Pinpoint the cell where the given text exists, returning its [x, y] midpoint coordinate. 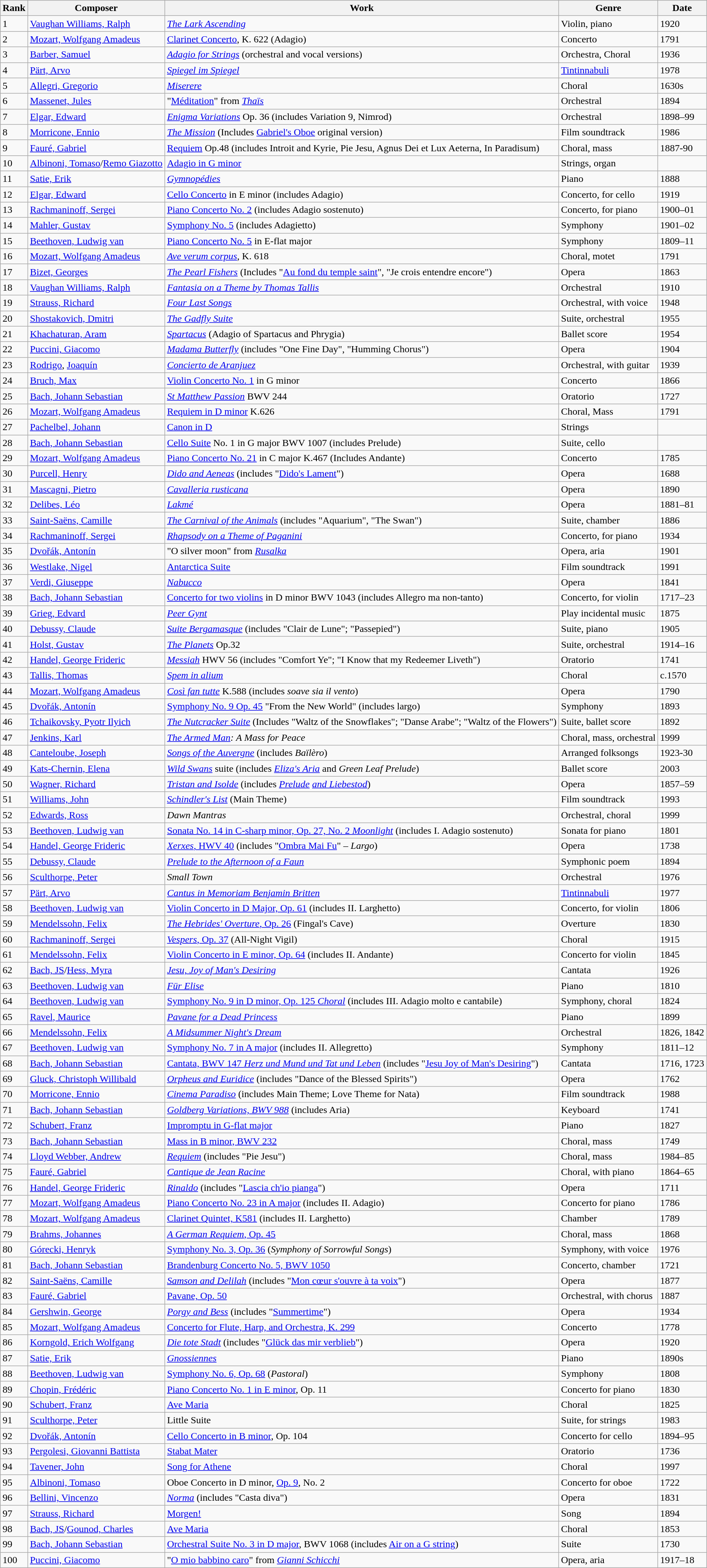
59 [14, 923]
1785 [683, 458]
Enigma Variations Op. 36 (includes Variation 9, Nimrod) [362, 117]
1917–18 [683, 1560]
Bruch, Max [96, 380]
Symphony No. 9 in D minor, Op. 125 Choral (includes III. Adagio molto e cantabile) [362, 1001]
Bellini, Vincenzo [96, 1498]
Pachelbel, Johann [96, 427]
Madama Butterfly (includes "One Fine Day", "Humming Chorus") [362, 349]
19 [14, 303]
87 [14, 1358]
10 [14, 163]
46 [14, 722]
7 [14, 117]
91 [14, 1420]
1727 [683, 396]
A Midsummer Night's Dream [362, 1032]
Gershwin, George [96, 1312]
4 [14, 70]
Peer Gynt [362, 613]
Brahms, Johannes [96, 1234]
77 [14, 1203]
67 [14, 1048]
69 [14, 1079]
Little Suite [362, 1420]
64 [14, 1001]
Tallis, Thomas [96, 675]
Violin Concerto No. 1 in G minor [362, 380]
Concerto, chamber [608, 1265]
1801 [683, 830]
Dawn Mantras [362, 815]
1905 [683, 629]
18 [14, 287]
Jenkins, Karl [96, 738]
Strings, organ [608, 163]
3 [14, 55]
21 [14, 334]
1630s [683, 86]
Concerto for violin [608, 955]
Orchestral, with guitar [608, 365]
The Planets Op.32 [362, 644]
Four Last Songs [362, 303]
72 [14, 1125]
Violin Concerto in D Major, Op. 61 (includes II. Larghetto) [362, 908]
Korngold, Erich Wolfgang [96, 1343]
Requiem (includes "Pie Jesu") [362, 1156]
1955 [683, 318]
Tristan and Isolde (includes Prelude and Liebestod) [362, 784]
Small Town [362, 877]
2003 [683, 769]
22 [14, 349]
Strings [608, 427]
29 [14, 458]
Fantasia on a Theme by Thomas Tallis [362, 287]
Choral, Mass [608, 411]
57 [14, 892]
1993 [683, 799]
Cantus in Memoriam Benjamin Britten [362, 892]
1736 [683, 1451]
1841 [683, 582]
79 [14, 1234]
6 [14, 101]
97 [14, 1513]
71 [14, 1110]
42 [14, 660]
1887 [683, 1296]
58 [14, 908]
The Gadfly Suite [362, 318]
Rank [14, 8]
Bach, JS/Gounod, Charles [96, 1529]
35 [14, 551]
1936 [683, 55]
Vespers, Op. 37 (All-Night Vigil) [362, 939]
Gymnopédies [362, 179]
1789 [683, 1219]
Adagio in G minor [362, 163]
40 [14, 629]
1824 [683, 1001]
Suite, ballet score [608, 722]
Canteloube, Joseph [96, 753]
1926 [683, 970]
2 [14, 39]
Tchaikovsky, Pyotr Ilyich [96, 722]
28 [14, 442]
Allegri, Gregorio [96, 86]
Symphony No. 7 in A major (includes II. Allegretto) [362, 1048]
12 [14, 194]
81 [14, 1265]
1978 [683, 70]
1939 [683, 365]
c.1570 [683, 675]
Symphony No. 3, Op. 36 (Symphony of Sorrowful Songs) [362, 1250]
1915 [683, 939]
Mascagni, Pietro [96, 489]
88 [14, 1374]
Composer [96, 8]
Clarinet Concerto, K. 622 (Adagio) [362, 39]
17 [14, 272]
20 [14, 318]
Cavalleria rusticana [362, 489]
5 [14, 86]
Delibes, Léo [96, 505]
1914–16 [683, 644]
16 [14, 256]
1900–01 [683, 210]
1988 [683, 1094]
63 [14, 986]
1881–81 [683, 505]
Albinoni, Tomaso [96, 1482]
1901–02 [683, 225]
73 [14, 1141]
Requiem in D minor K.626 [362, 411]
Songs of the Auvergne (includes Baïlèro) [362, 753]
Albinoni, Tomaso/Remo Giazotto [96, 163]
Lakmé [362, 505]
Kats-Chernin, Elena [96, 769]
1910 [683, 287]
Concerto for cello [608, 1435]
The Lark Ascending [362, 24]
51 [14, 799]
Song [608, 1513]
56 [14, 877]
Norma (includes "Casta diva") [362, 1498]
Rhapsody on a Theme of Paganini [362, 536]
78 [14, 1219]
84 [14, 1312]
54 [14, 846]
1863 [683, 272]
The Hebrides' Overture, Op. 26 (Fingal's Cave) [362, 923]
89 [14, 1389]
24 [14, 380]
Song for Athene [362, 1467]
"Méditation" from Thaïs [362, 101]
1986 [683, 132]
Porgy and Bess (includes "Summertime") [362, 1312]
Suite Bergamasque (includes "Clair de Lune"; "Passepied") [362, 629]
Prelude to the Afternoon of a Faun [362, 861]
1786 [683, 1203]
Cello Concerto in B minor, Op. 104 [362, 1435]
1894–95 [683, 1435]
Gluck, Christoph Willibald [96, 1079]
47 [14, 738]
1778 [683, 1327]
36 [14, 567]
Symphony No. 5 (includes Adagietto) [362, 225]
85 [14, 1327]
1888 [683, 179]
Piano Concerto No. 23 in A major (includes II. Adagio) [362, 1203]
39 [14, 613]
Date [683, 8]
Rodrigo, Joaquín [96, 365]
Westlake, Nigel [96, 567]
86 [14, 1343]
The Armed Man: A Mass for Peace [362, 738]
Piano Concerto No. 1 in E minor, Op. 11 [362, 1389]
65 [14, 1017]
Holst, Gustav [96, 644]
Wagner, Richard [96, 784]
The Nutcracker Suite (Includes "Waltz of the Snowflakes"; "Danse Arabe"; "Waltz of the Flowers") [362, 722]
Choral, motet [608, 256]
13 [14, 210]
Suite, chamber [608, 520]
Für Elise [362, 986]
Cello Suite No. 1 in G major BWV 1007 (includes Prelude) [362, 442]
Spem in alium [362, 675]
1790 [683, 691]
Williams, John [96, 799]
Impromptu in G-flat major [362, 1125]
1808 [683, 1374]
Overture [608, 923]
15 [14, 241]
1845 [683, 955]
Cantata, BWV 147 Herz und Mund und Tat und Leben (includes "Jesu Joy of Man's Desiring") [362, 1063]
61 [14, 955]
Concierto de Aranjuez [362, 365]
Così fan tutte K.588 (includes soave sia il vento) [362, 691]
34 [14, 536]
76 [14, 1188]
1811–12 [683, 1048]
Concerto for two violins in D minor BWV 1043 (includes Allegro ma non-tanto) [362, 598]
75 [14, 1172]
1864–65 [683, 1172]
1826, 1842 [683, 1032]
1717–23 [683, 598]
Dido and Aeneas (includes "Dido's Lament") [362, 474]
1890 [683, 489]
1977 [683, 892]
Requiem Op.48 (includes Introit and Kyrie, Pie Jesu, Agnus Dei et Lux Aeterna, In Paradisum) [362, 148]
Genre [608, 8]
70 [14, 1094]
Symphony No. 6, Op. 68 (Pastoral) [362, 1374]
55 [14, 861]
74 [14, 1156]
48 [14, 753]
Mahler, Gustav [96, 225]
Ave verum corpus, K. 618 [362, 256]
26 [14, 411]
"O mio babbino caro" from Gianni Schicchi [362, 1560]
53 [14, 830]
Play incidental music [608, 613]
1831 [683, 1498]
Barber, Samuel [96, 55]
Keyboard [608, 1110]
Rinaldo (includes "Lascia ch'io pianga") [362, 1188]
Suite, cello [608, 442]
1892 [683, 722]
1899 [683, 1017]
92 [14, 1435]
Piano Concerto No. 21 in C major K.467 (Includes Andante) [362, 458]
1853 [683, 1529]
Arranged folksongs [608, 753]
Mass in B minor, BWV 232 [362, 1141]
1 [14, 24]
32 [14, 505]
95 [14, 1482]
Choral, with piano [608, 1172]
Violin, piano [608, 24]
Ravel, Maurice [96, 1017]
1954 [683, 334]
1809–11 [683, 241]
1730 [683, 1544]
68 [14, 1063]
Wild Swans suite (includes Eliza's Aria and Green Leaf Prelude) [362, 769]
96 [14, 1498]
1984–85 [683, 1156]
1738 [683, 846]
Suite, for strings [608, 1420]
1866 [683, 380]
30 [14, 474]
Concerto, for cello [608, 194]
St Matthew Passion BWV 244 [362, 396]
Messiah HWV 56 (includes "Comfort Ye"; "I Know that my Redeemer Liveth") [362, 660]
"O silver moon" from Rusalka [362, 551]
The Carnival of the Animals (includes "Aquarium", "The Swan") [362, 520]
Orchestral, choral [608, 815]
Adagio for Strings (orchestral and vocal versions) [362, 55]
43 [14, 675]
27 [14, 427]
25 [14, 396]
14 [14, 225]
100 [14, 1560]
Tavener, John [96, 1467]
Sonata No. 14 in C-sharp minor, Op. 27, No. 2 Moonlight (includes I. Adagio sostenuto) [362, 830]
23 [14, 365]
Pergolesi, Giovanni Battista [96, 1451]
Violin Concerto in E minor, Op. 64 (includes II. Andante) [362, 955]
62 [14, 970]
Morgen! [362, 1513]
Oboe Concerto in D minor, Op. 9, No. 2 [362, 1482]
The Mission (Includes Gabriel's Oboe original version) [362, 132]
1810 [683, 986]
1827 [683, 1125]
1991 [683, 567]
Cello Concerto in E minor (includes Adagio) [362, 194]
The Pearl Fishers (Includes "Au fond du temple saint", "Je crois entendre encore") [362, 272]
1722 [683, 1482]
Gnossiennes [362, 1358]
38 [14, 598]
1901 [683, 551]
1886 [683, 520]
Bizet, Georges [96, 272]
Massenet, Jules [96, 101]
90 [14, 1405]
44 [14, 691]
1983 [683, 1420]
Grieg, Edvard [96, 613]
93 [14, 1451]
1762 [683, 1079]
82 [14, 1281]
Symphonic poem [608, 861]
1997 [683, 1467]
94 [14, 1467]
Edwards, Ross [96, 815]
Orchestral, with voice [608, 303]
Miserere [362, 86]
1825 [683, 1405]
50 [14, 784]
Cantique de Jean Racine [362, 1172]
Cinema Paradiso (includes Main Theme; Love Theme for Nata) [362, 1094]
Orchestral Suite No. 3 in D major, BWV 1068 (includes Air on a G string) [362, 1544]
Lloyd Webber, Andrew [96, 1156]
Spiegel im Spiegel [362, 70]
Stabat Mater [362, 1451]
8 [14, 132]
Khachaturan, Aram [96, 334]
Schindler's List (Main Theme) [362, 799]
Symphony, choral [608, 1001]
1923-30 [683, 753]
Pavane, Op. 50 [362, 1296]
1868 [683, 1234]
Concerto for Flute, Harp, and Orchestra, K. 299 [362, 1327]
1716, 1723 [683, 1063]
99 [14, 1544]
Die tote Stadt (includes "Glück das mir verblieb") [362, 1343]
1857–59 [683, 784]
1711 [683, 1188]
Suite [608, 1544]
Xerxes, HWV 40 (includes "Ombra Mai Fu" – Largo) [362, 846]
1890s [683, 1358]
1688 [683, 474]
Górecki, Henryk [96, 1250]
Purcell, Henry [96, 474]
Piano Concerto No. 5 in E-flat major [362, 241]
Piano Concerto No. 2 (includes Adagio sostenuto) [362, 210]
A German Requiem, Op. 45 [362, 1234]
Goldberg Variations, BWV 988 (includes Aria) [362, 1110]
80 [14, 1250]
41 [14, 644]
Orpheus and Euridice (includes "Dance of the Blessed Spirits") [362, 1079]
1877 [683, 1281]
Orchestra, Choral [608, 55]
Suite, piano [608, 629]
9 [14, 148]
Spartacus (Adagio of Spartacus and Phrygia) [362, 334]
Orchestral, with chorus [608, 1296]
1893 [683, 707]
98 [14, 1529]
1948 [683, 303]
1919 [683, 194]
Work [362, 8]
1904 [683, 349]
1887-90 [683, 148]
37 [14, 582]
Chopin, Frédéric [96, 1389]
Nabucco [362, 582]
Sonata for piano [608, 830]
31 [14, 489]
49 [14, 769]
Concerto for oboe [608, 1482]
1721 [683, 1265]
1898–99 [683, 117]
Chamber [608, 1219]
Jesu, Joy of Man's Desiring [362, 970]
60 [14, 939]
Brandenburg Concerto No. 5, BWV 1050 [362, 1265]
Samson and Delilah (includes "Mon cœur s'ouvre à ta voix") [362, 1281]
Symphony No. 9 Op. 45 "From the New World" (includes largo) [362, 707]
Verdi, Giuseppe [96, 582]
Clarinet Quintet, K581 (includes II. Larghetto) [362, 1219]
1875 [683, 613]
33 [14, 520]
45 [14, 707]
11 [14, 179]
1806 [683, 908]
Bach, JS/Hess, Myra [96, 970]
Antarctica Suite [362, 567]
Shostakovich, Dmitri [96, 318]
66 [14, 1032]
Symphony, with voice [608, 1250]
1749 [683, 1141]
Pavane for a Dead Princess [362, 1017]
52 [14, 815]
Canon in D [362, 427]
Choral, mass, orchestral [608, 738]
83 [14, 1296]
